Scan for the cell matching the given text and deliver its (x, y) coordinate at center. 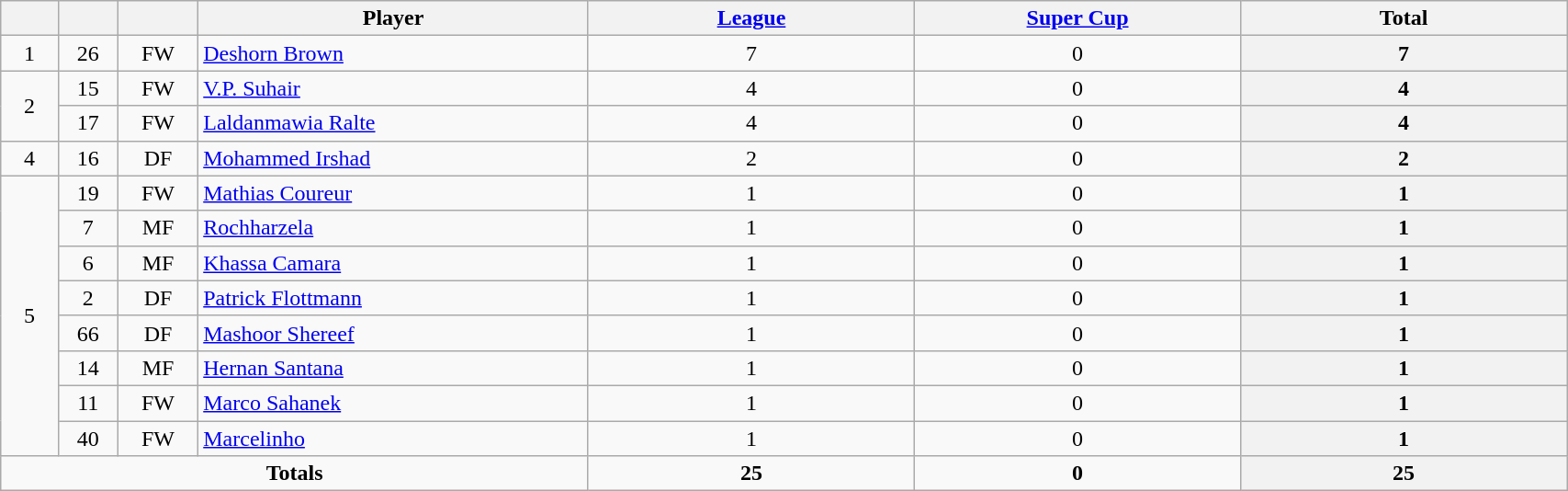
16 (88, 158)
Marco Sahanek (393, 403)
26 (88, 53)
Player (393, 18)
Totals (295, 474)
Total (1404, 18)
5 (29, 315)
66 (88, 333)
19 (88, 193)
Mohammed Irshad (393, 158)
Laldanmawia Ralte (393, 123)
40 (88, 439)
14 (88, 368)
Deshorn Brown (393, 53)
17 (88, 123)
Rochharzela (393, 228)
Mashoor Shereef (393, 333)
V.P. Suhair (393, 88)
15 (88, 88)
Khassa Camara (393, 263)
Super Cup (1078, 18)
11 (88, 403)
Patrick Flottmann (393, 298)
League (751, 18)
Marcelinho (393, 439)
Mathias Coureur (393, 193)
Hernan Santana (393, 368)
6 (88, 263)
